Output the [X, Y] coordinate of the center of the cell containing the given text.  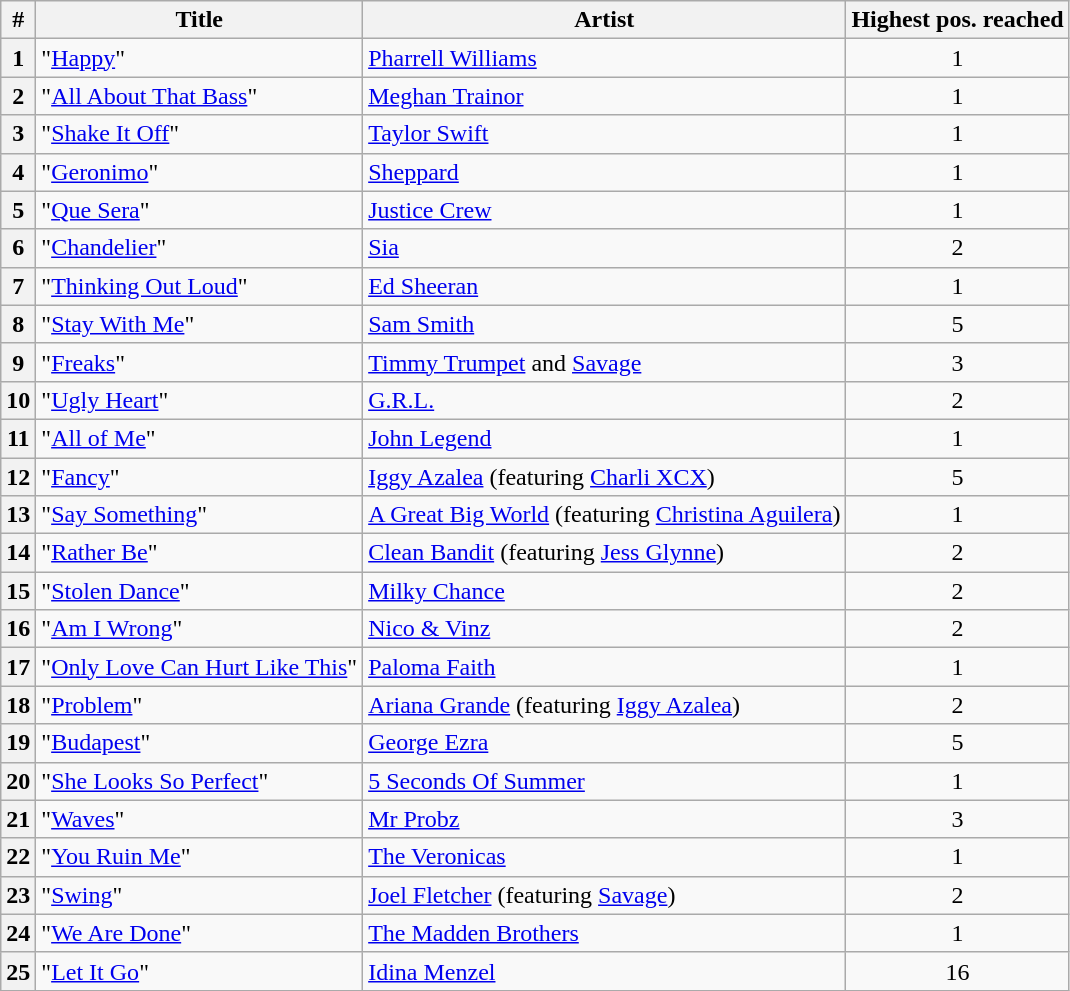
13 [18, 515]
The Madden Brothers [604, 933]
9 [18, 362]
21 [18, 819]
Artist [604, 20]
"Am I Wrong" [200, 629]
Sam Smith [604, 324]
"Only Love Can Hurt Like This" [200, 667]
Clean Bandit (featuring Jess Glynne) [604, 553]
Sheppard [604, 172]
"Geronimo" [200, 172]
8 [18, 324]
"Swing" [200, 895]
Nico & Vinz [604, 629]
24 [18, 933]
"All About That Bass" [200, 96]
Ed Sheeran [604, 286]
5 Seconds Of Summer [604, 781]
Taylor Swift [604, 134]
Justice Crew [604, 210]
"All of Me" [200, 438]
"Problem" [200, 705]
A Great Big World (featuring Christina Aguilera) [604, 515]
"Budapest" [200, 743]
19 [18, 743]
The Veronicas [604, 857]
Title [200, 20]
"She Looks So Perfect" [200, 781]
Pharrell Williams [604, 58]
17 [18, 667]
"Happy" [200, 58]
"Thinking Out Loud" [200, 286]
25 [18, 971]
Highest pos. reached [958, 20]
"Fancy" [200, 477]
"You Ruin Me" [200, 857]
"Waves" [200, 819]
Milky Chance [604, 591]
Sia [604, 248]
11 [18, 438]
Idina Menzel [604, 971]
"Let It Go" [200, 971]
"Rather Be" [200, 553]
Mr Probz [604, 819]
10 [18, 400]
"We Are Done" [200, 933]
George Ezra [604, 743]
20 [18, 781]
Paloma Faith [604, 667]
"Stay With Me" [200, 324]
12 [18, 477]
"Shake It Off" [200, 134]
"Ugly Heart" [200, 400]
Joel Fletcher (featuring Savage) [604, 895]
22 [18, 857]
6 [18, 248]
Iggy Azalea (featuring Charli XCX) [604, 477]
Ariana Grande (featuring Iggy Azalea) [604, 705]
15 [18, 591]
"Chandelier" [200, 248]
23 [18, 895]
14 [18, 553]
"Stolen Dance" [200, 591]
John Legend [604, 438]
7 [18, 286]
18 [18, 705]
"Freaks" [200, 362]
4 [18, 172]
Timmy Trumpet and Savage [604, 362]
Meghan Trainor [604, 96]
"Say Something" [200, 515]
G.R.L. [604, 400]
"Que Sera" [200, 210]
# [18, 20]
